Find where the given text appears and provide that cell's center as (x, y) coordinate. 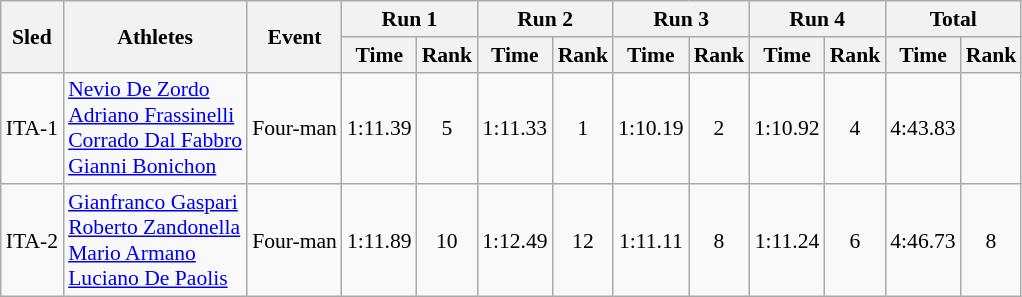
Sled (32, 36)
10 (448, 241)
Athletes (155, 36)
1:11.11 (650, 241)
1:11.39 (380, 128)
1:11.89 (380, 241)
Run 1 (410, 19)
Run 4 (817, 19)
Nevio De ZordoAdriano FrassinelliCorrado Dal FabbroGianni Bonichon (155, 128)
Gianfranco GaspariRoberto ZandonellaMario ArmanoLuciano De Paolis (155, 241)
Event (294, 36)
12 (584, 241)
2 (720, 128)
1:11.24 (786, 241)
1:12.49 (514, 241)
1:10.19 (650, 128)
1 (584, 128)
4:43.83 (922, 128)
1:10.92 (786, 128)
ITA-1 (32, 128)
4 (856, 128)
Total (953, 19)
4:46.73 (922, 241)
ITA-2 (32, 241)
Run 3 (681, 19)
5 (448, 128)
Run 2 (545, 19)
6 (856, 241)
1:11.33 (514, 128)
